Output the [X, Y] coordinate of the center of the cell containing the given text.  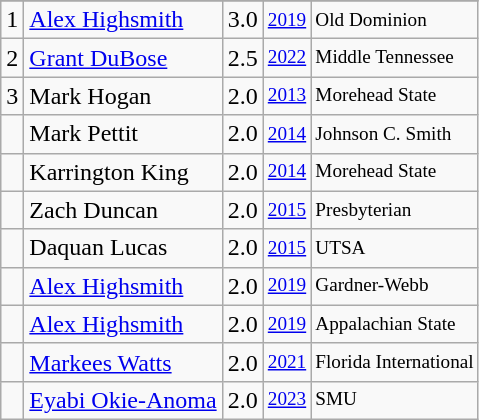
Johnson C. Smith [394, 134]
Gardner-Webb [394, 286]
Presbyterian [394, 210]
3 [12, 96]
Grant DuBose [123, 58]
Karrington King [123, 172]
Zach Duncan [123, 210]
Appalachian State [394, 324]
Mark Pettit [123, 134]
3.0 [242, 20]
SMU [394, 400]
2013 [287, 96]
Florida International [394, 362]
Old Dominion [394, 20]
2.5 [242, 58]
Eyabi Okie-Anoma [123, 400]
Daquan Lucas [123, 248]
UTSA [394, 248]
2 [12, 58]
2022 [287, 58]
Markees Watts [123, 362]
Mark Hogan [123, 96]
2023 [287, 400]
Middle Tennessee [394, 58]
1 [12, 20]
2021 [287, 362]
